Detect which cell encompasses the target text, then output its (x, y) center coordinate. 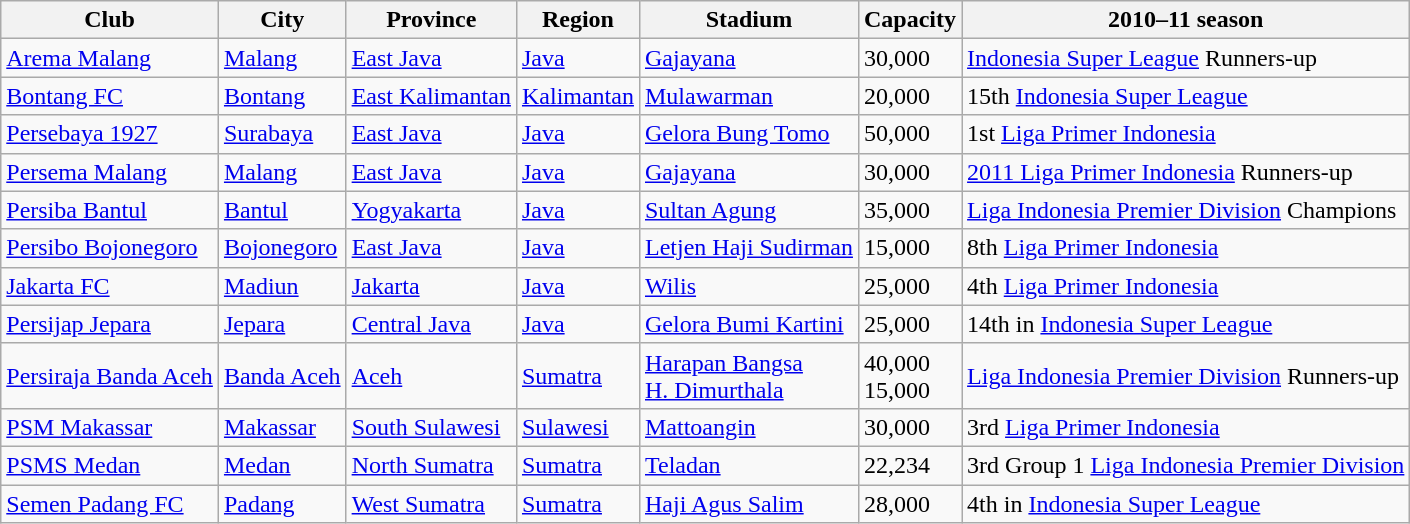
Mulawarman (748, 96)
Liga Indonesia Premier Division Runners-up (1186, 376)
22,234 (910, 465)
3rd Liga Primer Indonesia (1186, 427)
14th in Indonesia Super League (1186, 324)
Yogyakarta (431, 210)
Gelora Bung Tomo (748, 134)
Sulawesi (578, 427)
Medan (282, 465)
Padang (282, 503)
Makassar (282, 427)
Indonesia Super League Runners-up (1186, 58)
Province (431, 20)
Bontang FC (110, 96)
Persema Malang (110, 172)
Bojonegoro (282, 248)
28,000 (910, 503)
Jakarta (431, 286)
West Sumatra (431, 503)
Persijap Jepara (110, 324)
Central Java (431, 324)
35,000 (910, 210)
Gelora Bumi Kartini (748, 324)
Jepara (282, 324)
Bontang (282, 96)
4th Liga Primer Indonesia (1186, 286)
Jakarta FC (110, 286)
Aceh (431, 376)
3rd Group 1 Liga Indonesia Premier Division (1186, 465)
Stadium (748, 20)
Semen Padang FC (110, 503)
Bantul (282, 210)
PSMS Medan (110, 465)
Arema Malang (110, 58)
Wilis (748, 286)
Capacity (910, 20)
8th Liga Primer Indonesia (1186, 248)
Letjen Haji Sudirman (748, 248)
Surabaya (282, 134)
Persiba Bantul (110, 210)
Persibo Bojonegoro (110, 248)
Liga Indonesia Premier Division Champions (1186, 210)
Region (578, 20)
Kalimantan (578, 96)
Banda Aceh (282, 376)
20,000 (910, 96)
15th Indonesia Super League (1186, 96)
4th in Indonesia Super League (1186, 503)
PSM Makassar (110, 427)
Harapan BangsaH. Dimurthala (748, 376)
2011 Liga Primer Indonesia Runners-up (1186, 172)
Madiun (282, 286)
1st Liga Primer Indonesia (1186, 134)
15,000 (910, 248)
50,000 (910, 134)
North Sumatra (431, 465)
Club (110, 20)
East Kalimantan (431, 96)
Teladan (748, 465)
South Sulawesi (431, 427)
Haji Agus Salim (748, 503)
Persiraja Banda Aceh (110, 376)
Persebaya 1927 (110, 134)
40,00015,000 (910, 376)
Mattoangin (748, 427)
Sultan Agung (748, 210)
2010–11 season (1186, 20)
City (282, 20)
